Identify which cell holds the provided text, then report its (x, y) central coordinate. 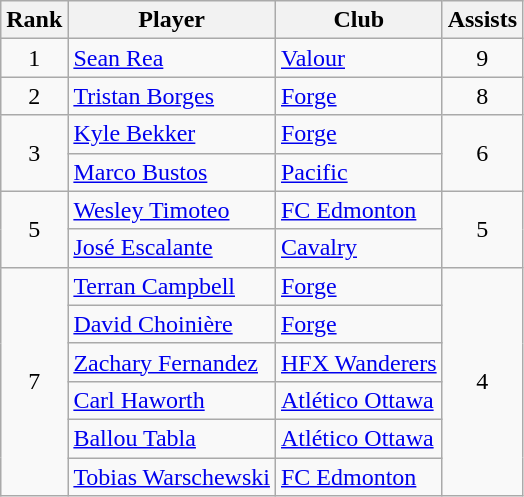
Club (358, 20)
Valour (358, 58)
2 (34, 96)
6 (482, 153)
8 (482, 96)
7 (34, 381)
1 (34, 58)
Rank (34, 20)
David Choinière (172, 324)
Cavalry (358, 248)
Tobias Warschewski (172, 477)
Marco Bustos (172, 172)
Zachary Fernandez (172, 362)
José Escalante (172, 248)
Sean Rea (172, 58)
3 (34, 153)
9 (482, 58)
Carl Haworth (172, 400)
Tristan Borges (172, 96)
Player (172, 20)
HFX Wanderers (358, 362)
Kyle Bekker (172, 134)
Ballou Tabla (172, 438)
4 (482, 381)
Pacific (358, 172)
Assists (482, 20)
Terran Campbell (172, 286)
Wesley Timoteo (172, 210)
